Pinpoint the cell where the given text exists, returning its (X, Y) midpoint coordinate. 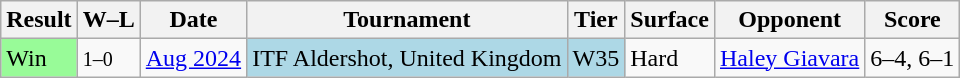
W35 (596, 58)
6–4, 6–1 (912, 58)
Opponent (789, 20)
Surface (670, 20)
Tournament (407, 20)
Result (39, 20)
Aug 2024 (193, 58)
1–0 (108, 58)
Win (39, 58)
Date (193, 20)
Tier (596, 20)
ITF Aldershot, United Kingdom (407, 58)
Score (912, 20)
Hard (670, 58)
Haley Giavara (789, 58)
W–L (108, 20)
